Pinpoint the cell where the given text exists, returning its [X, Y] midpoint coordinate. 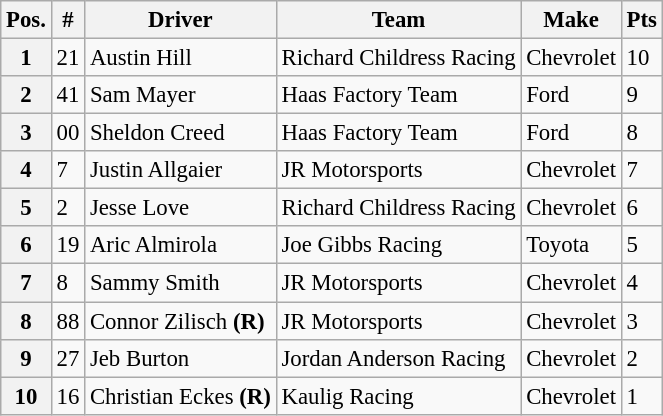
Toyota [571, 245]
Team [398, 20]
Christian Eckes (R) [181, 396]
Kaulig Racing [398, 396]
Austin Hill [181, 58]
Make [571, 20]
Jesse Love [181, 208]
16 [68, 396]
88 [68, 321]
Connor Zilisch (R) [181, 321]
# [68, 20]
00 [68, 133]
21 [68, 58]
Pts [642, 20]
Aric Almirola [181, 245]
Pos. [26, 20]
27 [68, 358]
Jeb Burton [181, 358]
Justin Allgaier [181, 170]
19 [68, 245]
Sammy Smith [181, 283]
Sheldon Creed [181, 133]
Driver [181, 20]
Joe Gibbs Racing [398, 245]
Sam Mayer [181, 95]
Jordan Anderson Racing [398, 358]
41 [68, 95]
